Provide the [X, Y] coordinate of the cell's center where the given text is located.  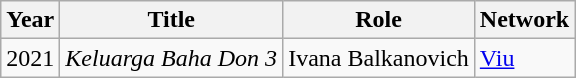
Viu [524, 58]
Network [524, 20]
Ivana Balkanovich [379, 58]
2021 [30, 58]
Year [30, 20]
Role [379, 20]
Title [172, 20]
Keluarga Baha Don 3 [172, 58]
